Determine the [x, y] coordinate at the center of the cell enclosing the given text.  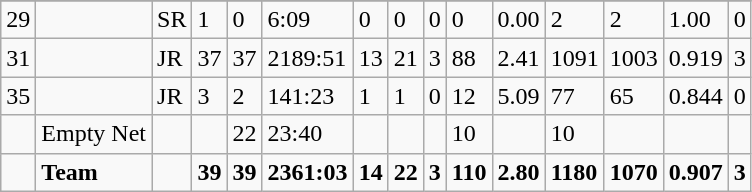
1003 [634, 58]
0.919 [696, 58]
6:09 [308, 20]
88 [469, 58]
31 [18, 58]
Empty Net [94, 134]
0.907 [696, 172]
SR [172, 20]
0.844 [696, 96]
1091 [574, 58]
12 [469, 96]
2.41 [518, 58]
65 [634, 96]
1070 [634, 172]
141:23 [308, 96]
14 [370, 172]
Team [94, 172]
1180 [574, 172]
2189:51 [308, 58]
13 [370, 58]
2361:03 [308, 172]
1.00 [696, 20]
2.80 [518, 172]
77 [574, 96]
35 [18, 96]
110 [469, 172]
23:40 [308, 134]
0.00 [518, 20]
29 [18, 20]
5.09 [518, 96]
21 [406, 58]
